Output the (x, y) coordinate of the center of the cell containing the given text.  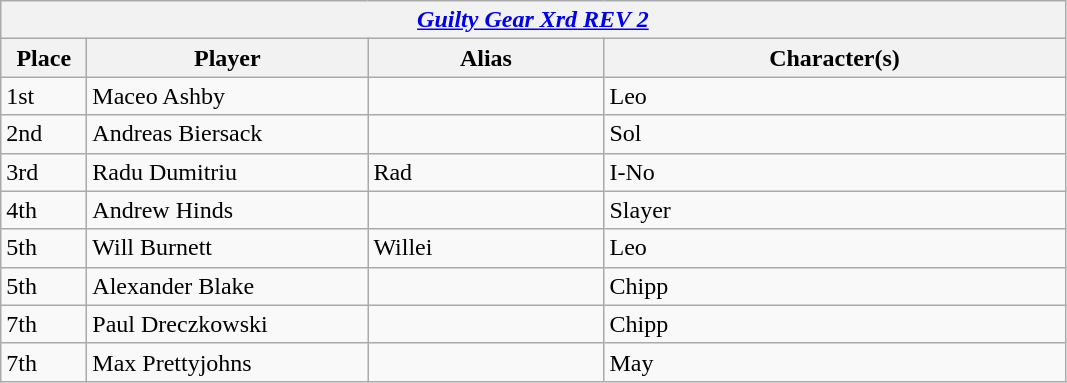
Maceo Ashby (228, 96)
Willei (486, 248)
Will Burnett (228, 248)
May (834, 362)
1st (44, 96)
3rd (44, 172)
Max Prettyjohns (228, 362)
Player (228, 58)
Andreas Biersack (228, 134)
Sol (834, 134)
4th (44, 210)
2nd (44, 134)
Guilty Gear Xrd REV 2 (533, 20)
Rad (486, 172)
Alias (486, 58)
Paul Dreczkowski (228, 324)
Place (44, 58)
Radu Dumitriu (228, 172)
Slayer (834, 210)
Character(s) (834, 58)
I-No (834, 172)
Alexander Blake (228, 286)
Andrew Hinds (228, 210)
